Output the [X, Y] coordinate of the center of the cell containing the given text.  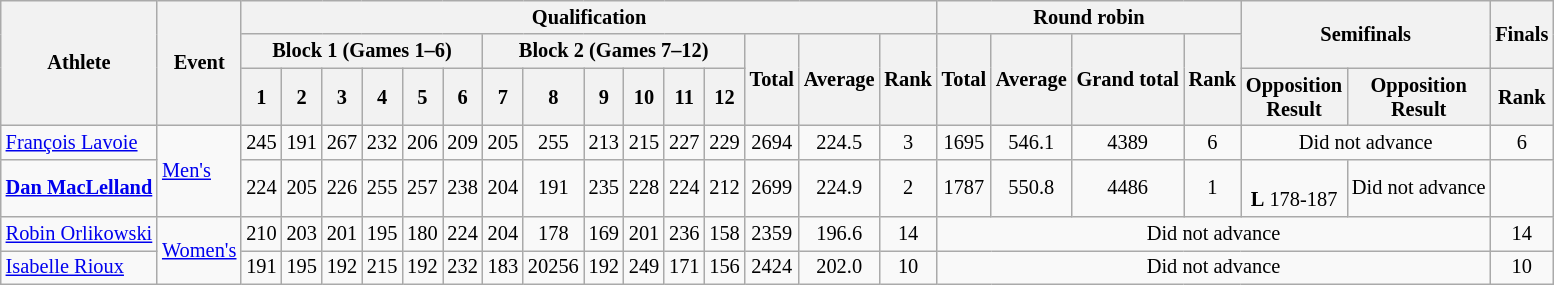
206 [422, 142]
Round robin [1089, 17]
257 [422, 188]
1787 [964, 188]
2359 [772, 234]
550.8 [1032, 188]
8 [554, 97]
Isabelle Rioux [79, 267]
20256 [554, 267]
210 [261, 234]
Block 2 (Games 7–12) [614, 51]
249 [644, 267]
245 [261, 142]
158 [724, 234]
Qualification [588, 17]
Women's [199, 250]
227 [684, 142]
11 [684, 97]
François Lavoie [79, 142]
L 178-187 [1294, 188]
196.6 [840, 234]
Event [199, 62]
209 [463, 142]
178 [554, 234]
180 [422, 234]
5 [422, 97]
235 [604, 188]
213 [604, 142]
2699 [772, 188]
2424 [772, 267]
156 [724, 267]
Finals [1522, 34]
224.5 [840, 142]
2694 [772, 142]
236 [684, 234]
224.9 [840, 188]
Robin Orlikowski [79, 234]
171 [684, 267]
12 [724, 97]
203 [302, 234]
229 [724, 142]
267 [342, 142]
9 [604, 97]
7 [503, 97]
183 [503, 267]
4389 [1128, 142]
Athlete [79, 62]
226 [342, 188]
Semifinals [1366, 34]
Block 1 (Games 1–6) [362, 51]
Men's [199, 170]
1695 [964, 142]
4 [382, 97]
Grand total [1128, 80]
169 [604, 234]
212 [724, 188]
228 [644, 188]
4486 [1128, 188]
202.0 [840, 267]
546.1 [1032, 142]
238 [463, 188]
Dan MacLelland [79, 188]
